Search for the cell housing the specified text and yield its (x, y) center coordinate. 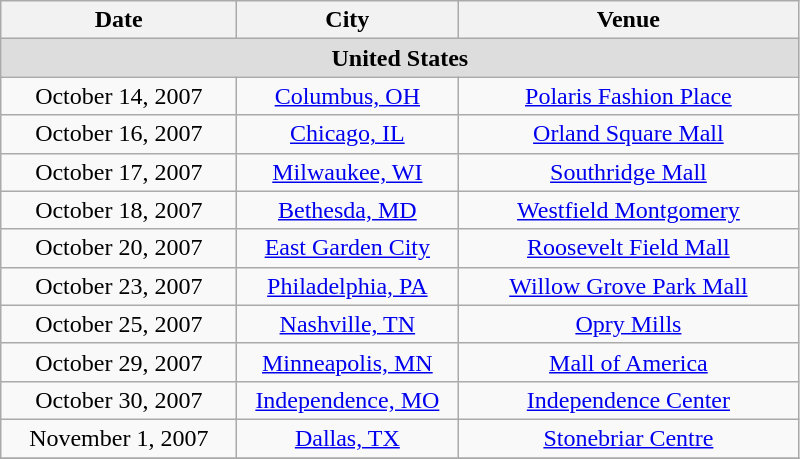
October 18, 2007 (119, 210)
Polaris Fashion Place (628, 96)
East Garden City (348, 248)
Venue (628, 20)
Minneapolis, MN (348, 362)
United States (400, 58)
Chicago, IL (348, 134)
October 16, 2007 (119, 134)
October 17, 2007 (119, 172)
Stonebriar Centre (628, 438)
Westfield Montgomery (628, 210)
Date (119, 20)
Independence, MO (348, 400)
October 30, 2007 (119, 400)
Independence Center (628, 400)
October 25, 2007 (119, 324)
Nashville, TN (348, 324)
Orland Square Mall (628, 134)
Opry Mills (628, 324)
Roosevelt Field Mall (628, 248)
Milwaukee, WI (348, 172)
October 23, 2007 (119, 286)
City (348, 20)
Philadelphia, PA (348, 286)
Columbus, OH (348, 96)
October 14, 2007 (119, 96)
Bethesda, MD (348, 210)
October 20, 2007 (119, 248)
Mall of America (628, 362)
Southridge Mall (628, 172)
November 1, 2007 (119, 438)
Dallas, TX (348, 438)
October 29, 2007 (119, 362)
Willow Grove Park Mall (628, 286)
